For the text-containing cell, return its midpoint in [x, y] coordinate format. 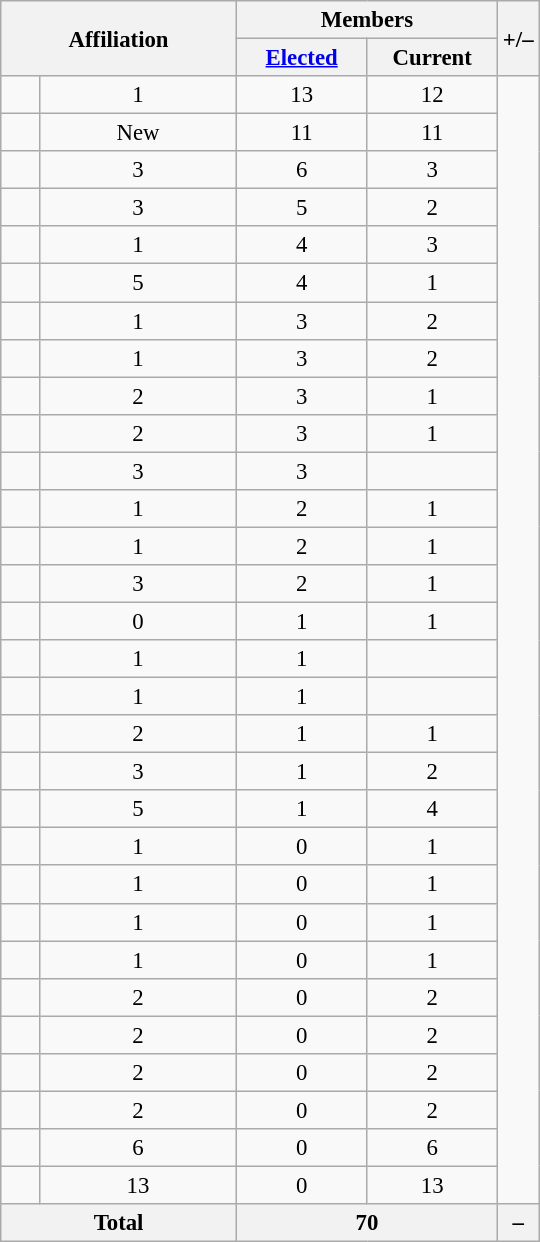
+/– [518, 38]
New [138, 133]
– [518, 1223]
Elected [302, 58]
Current [432, 58]
70 [366, 1223]
Members [366, 20]
Affiliation [119, 38]
12 [432, 95]
Total [119, 1223]
